Return the (X, Y) coordinate for the center point of the cell that contains the specified text.  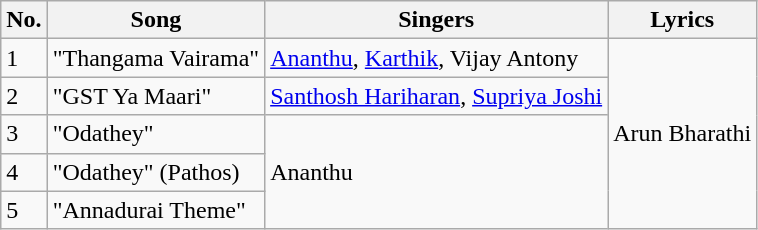
Singers (436, 20)
Ananthu (436, 172)
5 (24, 210)
"Odathey" (Pathos) (156, 172)
"GST Ya Maari" (156, 96)
Santhosh Hariharan, Supriya Joshi (436, 96)
Ananthu, Karthik, Vijay Antony (436, 58)
Lyrics (682, 20)
Song (156, 20)
3 (24, 134)
No. (24, 20)
"Annadurai Theme" (156, 210)
1 (24, 58)
"Thangama Vairama" (156, 58)
4 (24, 172)
"Odathey" (156, 134)
Arun Bharathi (682, 134)
2 (24, 96)
